Determine the [x, y] coordinate at the center of the cell enclosing the given text.  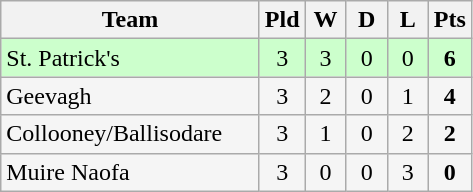
Pld [282, 20]
L [408, 20]
Pts [450, 20]
Team [130, 20]
4 [450, 96]
Collooney/Ballisodare [130, 134]
W [326, 20]
Muire Naofa [130, 172]
6 [450, 58]
St. Patrick's [130, 58]
Geevagh [130, 96]
D [366, 20]
